Output the [X, Y] coordinate of the center of the cell containing the given text.  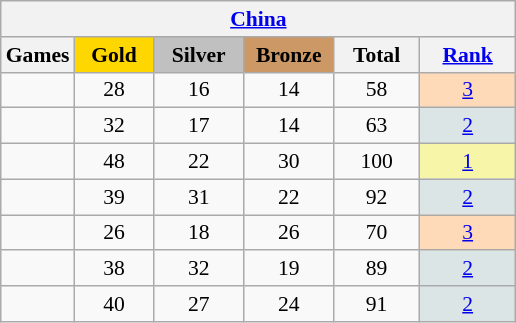
China [258, 19]
1 [468, 162]
18 [199, 233]
Bronze [289, 55]
19 [289, 269]
89 [377, 269]
17 [199, 126]
40 [114, 304]
38 [114, 269]
58 [377, 90]
28 [114, 90]
100 [377, 162]
Games [38, 55]
92 [377, 197]
70 [377, 233]
Total [377, 55]
Gold [114, 55]
Rank [468, 55]
39 [114, 197]
30 [289, 162]
Silver [199, 55]
16 [199, 90]
27 [199, 304]
31 [199, 197]
48 [114, 162]
24 [289, 304]
91 [377, 304]
63 [377, 126]
